Pinpoint the cell where the given text exists, returning its (X, Y) midpoint coordinate. 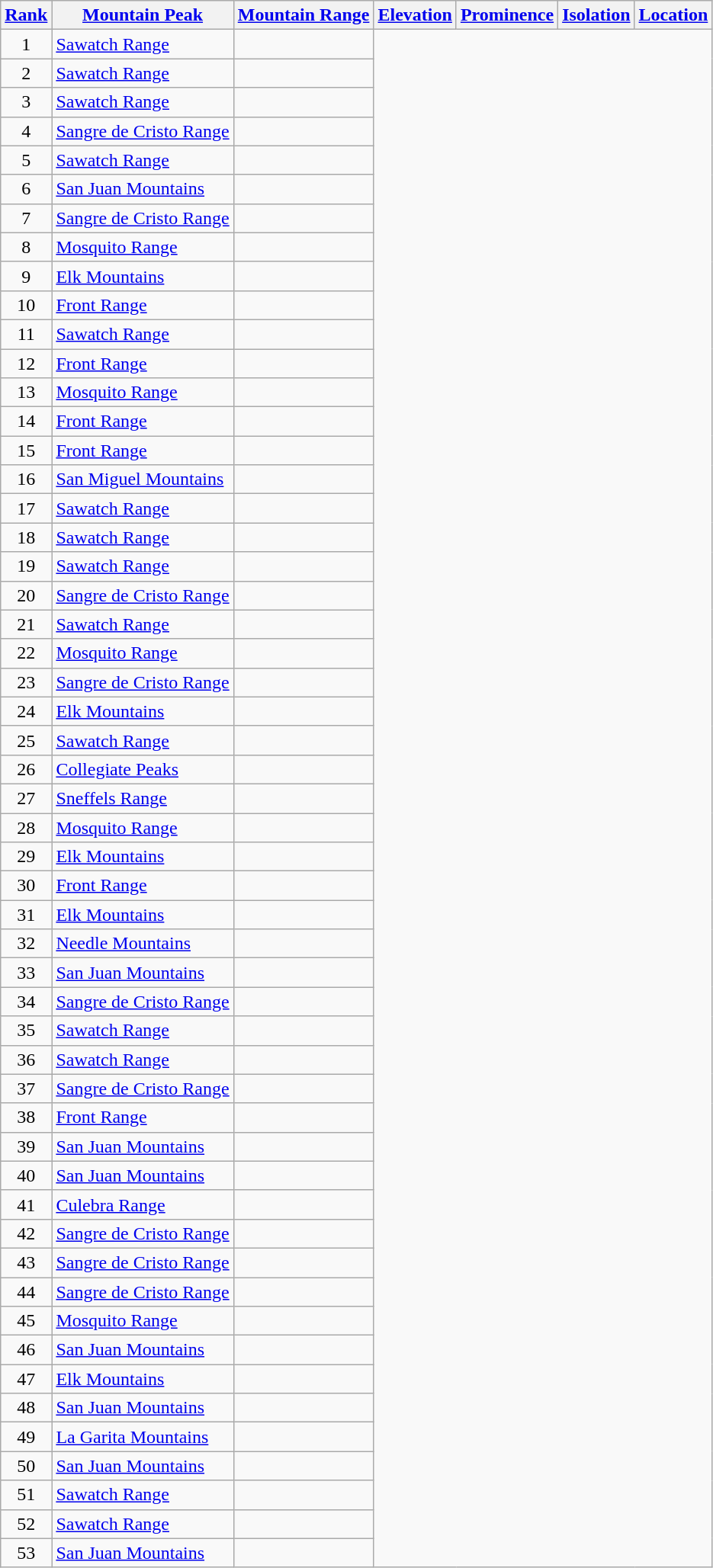
Mountain Range (304, 15)
49 (26, 1437)
35 (26, 1031)
47 (26, 1379)
15 (26, 451)
14 (26, 422)
2 (26, 73)
50 (26, 1466)
Rank (26, 15)
17 (26, 508)
3 (26, 102)
18 (26, 537)
44 (26, 1292)
Culebra Range (143, 1204)
20 (26, 595)
36 (26, 1060)
46 (26, 1350)
25 (26, 740)
Prominence (506, 15)
52 (26, 1524)
28 (26, 827)
Elevation (415, 15)
27 (26, 798)
La Garita Mountains (143, 1437)
16 (26, 479)
12 (26, 364)
Mountain Peak (143, 15)
5 (26, 160)
37 (26, 1089)
24 (26, 711)
8 (26, 247)
53 (26, 1553)
4 (26, 131)
Sneffels Range (143, 798)
32 (26, 944)
San Miguel Mountains (143, 479)
Collegiate Peaks (143, 769)
41 (26, 1204)
45 (26, 1321)
40 (26, 1175)
48 (26, 1408)
26 (26, 769)
43 (26, 1262)
11 (26, 334)
34 (26, 1002)
19 (26, 566)
13 (26, 393)
51 (26, 1495)
Needle Mountains (143, 944)
Location (673, 15)
31 (26, 915)
22 (26, 653)
7 (26, 218)
21 (26, 624)
1 (26, 44)
6 (26, 189)
42 (26, 1233)
23 (26, 682)
30 (26, 886)
38 (26, 1117)
9 (26, 276)
Isolation (596, 15)
33 (26, 973)
10 (26, 305)
29 (26, 857)
39 (26, 1146)
